Find where the given text appears and provide that cell's center as [X, Y] coordinate. 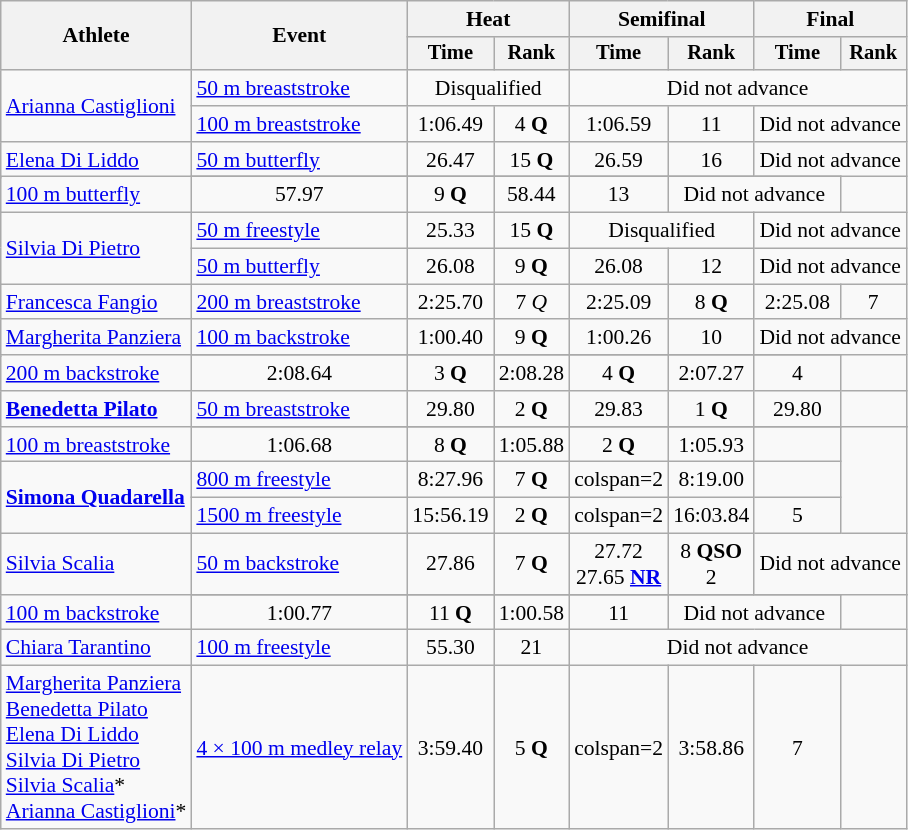
27.7227.65 NR [618, 564]
Event [299, 36]
26.59 [618, 160]
Arianna Castiglioni [96, 106]
8:19.00 [711, 480]
Francesca Fangio [96, 302]
Benedetta Pilato [96, 409]
3 Q [450, 373]
1:00.77 [299, 613]
5 Q [532, 748]
Silvia Scalia [96, 564]
Elena Di Liddo [96, 160]
8:27.96 [450, 480]
200 m backstroke [96, 373]
Silvia Di Pietro [96, 248]
13 [618, 195]
50 m backstroke [299, 564]
11 Q [450, 613]
3:58.86 [711, 748]
2:25.08 [797, 302]
2:07.27 [711, 373]
1:00.58 [532, 613]
10 [711, 338]
4 × 100 m medley relay [299, 748]
16:03.84 [711, 516]
15:56.19 [450, 516]
Chiara Tarantino [96, 648]
1500 m freestyle [299, 516]
1:00.26 [618, 338]
1:06.49 [450, 124]
4 [797, 373]
2:25.09 [618, 302]
26.47 [450, 160]
1:05.88 [532, 445]
Heat [488, 19]
27.86 [450, 564]
12 [711, 267]
Margherita Panziera [96, 338]
Semifinal [662, 19]
100 m butterfly [96, 195]
1 Q [711, 409]
5 [797, 516]
2:25.70 [450, 302]
21 [532, 648]
50 m freestyle [299, 231]
29.83 [618, 409]
25.33 [450, 231]
16 [711, 160]
Athlete [96, 36]
100 m freestyle [299, 648]
2:08.28 [532, 373]
55.30 [450, 648]
Simona Quadarella [96, 498]
800 m freestyle [299, 480]
57.97 [299, 195]
1:00.40 [450, 338]
Final [830, 19]
1:06.59 [618, 124]
Margherita Panziera Benedetta Pilato Elena Di Liddo Silvia Di Pietro Silvia Scalia*Arianna Castiglioni* [96, 748]
3:59.40 [450, 748]
1:05.93 [711, 445]
2:08.64 [299, 373]
1:06.68 [299, 445]
58.44 [532, 195]
200 m breaststroke [299, 302]
8 QSO 2 [711, 564]
